Extract the [X, Y] coordinate from the center of the cell holding the provided text.  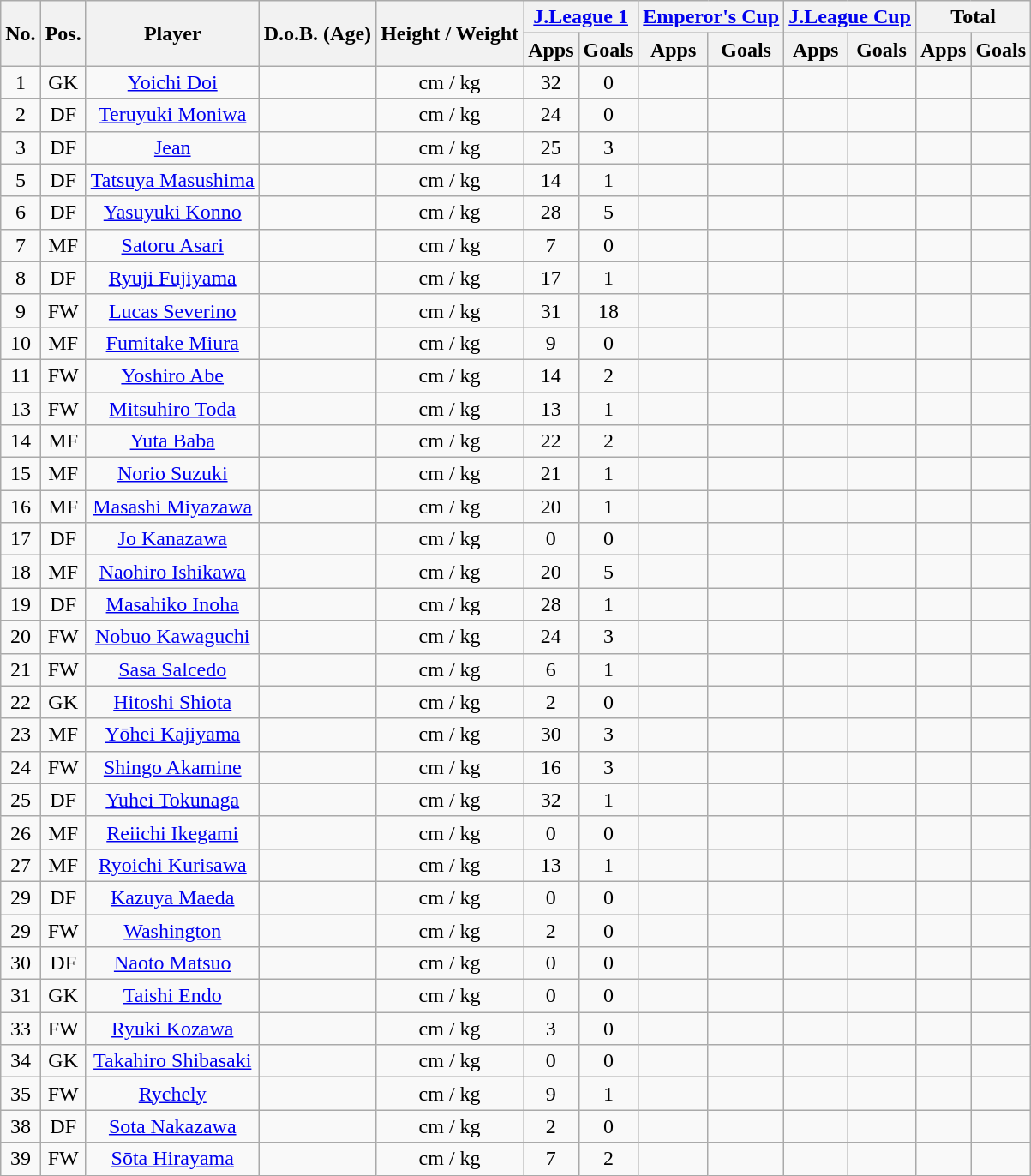
38 [21, 1126]
Yasuyuki Konno [172, 213]
Ryuki Kozawa [172, 1029]
Mitsuhiro Toda [172, 409]
Fumitake Miura [172, 343]
D.o.B. (Age) [317, 33]
Tatsuya Masushima [172, 180]
Lucas Severino [172, 310]
J.League 1 [581, 17]
Masashi Miyazawa [172, 507]
Shingo Akamine [172, 767]
11 [21, 375]
Reiichi Ikegami [172, 832]
27 [21, 865]
Masahiko Inoha [172, 604]
Hitoshi Shiota [172, 702]
J.League Cup [850, 17]
Jo Kanazawa [172, 539]
Naohiro Ishikawa [172, 572]
35 [21, 1094]
Teruyuki Moniwa [172, 115]
Washington [172, 930]
Naoto Matsuo [172, 963]
19 [21, 604]
33 [21, 1029]
Ryuji Fujiyama [172, 278]
Kazuya Maeda [172, 897]
Pos. [63, 33]
Sota Nakazawa [172, 1126]
Jean [172, 147]
26 [21, 832]
Emperor's Cup [711, 17]
15 [21, 474]
Yoshiro Abe [172, 375]
No. [21, 33]
Yuta Baba [172, 441]
Nobuo Kawaguchi [172, 637]
Taishi Endo [172, 996]
Norio Suzuki [172, 474]
Rychely [172, 1094]
34 [21, 1061]
23 [21, 735]
8 [21, 278]
Height / Weight [450, 33]
Sōta Hirayama [172, 1159]
Sasa Salcedo [172, 669]
39 [21, 1159]
Satoru Asari [172, 245]
Takahiro Shibasaki [172, 1061]
Ryoichi Kurisawa [172, 865]
Player [172, 33]
10 [21, 343]
Yōhei Kajiyama [172, 735]
Yoichi Doi [172, 82]
Total [973, 17]
Yuhei Tokunaga [172, 800]
